Identify which cell holds the provided text, then report its [x, y] central coordinate. 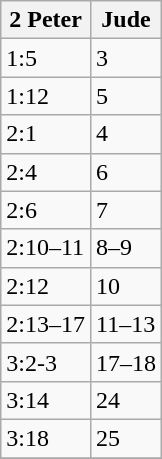
25 [126, 438]
3:18 [46, 438]
3 [126, 58]
2:6 [46, 210]
2:4 [46, 172]
1:12 [46, 96]
1:5 [46, 58]
2:1 [46, 134]
4 [126, 134]
11–13 [126, 324]
2:10–11 [46, 248]
6 [126, 172]
8–9 [126, 248]
3:14 [46, 400]
5 [126, 96]
10 [126, 286]
17–18 [126, 362]
2:12 [46, 286]
Jude [126, 20]
2 Peter [46, 20]
3:2-3 [46, 362]
24 [126, 400]
2:13–17 [46, 324]
7 [126, 210]
